Detect which cell encompasses the target text, then output its (x, y) center coordinate. 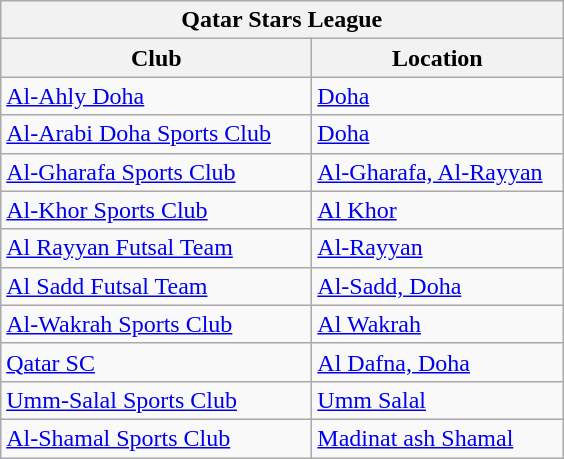
Club (156, 58)
Madinat ash Shamal (438, 438)
Umm-Salal Sports Club (156, 400)
Al-Shamal Sports Club (156, 438)
Al-Ahly Doha (156, 96)
Umm Salal (438, 400)
Al Rayyan Futsal Team (156, 248)
Qatar Stars League (282, 20)
Al-Rayyan (438, 248)
Al Sadd Futsal Team (156, 286)
Location (438, 58)
Al-Arabi Doha Sports Club (156, 134)
Al Dafna, Doha (438, 362)
Al Khor (438, 210)
Al-Sadd, Doha (438, 286)
Qatar SC (156, 362)
Al-Gharafa Sports Club (156, 172)
Al-Khor Sports Club (156, 210)
Al-Wakrah Sports Club (156, 324)
Al-Gharafa, Al-Rayyan (438, 172)
Al Wakrah (438, 324)
